Identify which cell holds the provided text, then report its (X, Y) central coordinate. 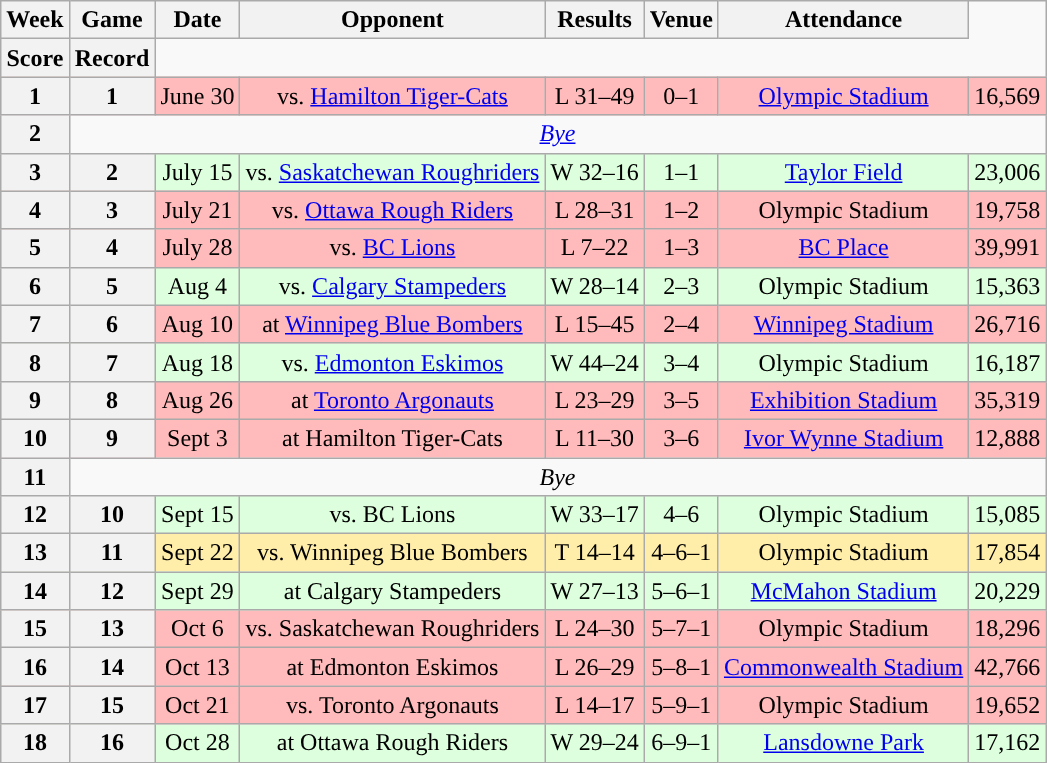
Oct 28 (198, 743)
Aug 26 (198, 400)
W 29–24 (594, 743)
at Edmonton Eskimos (392, 667)
Venue (681, 20)
Aug 4 (198, 286)
4–6–1 (681, 553)
Exhibition Stadium (843, 400)
at Calgary Stampeders (392, 591)
Score (35, 58)
16,569 (1008, 96)
5–9–1 (681, 705)
at Hamilton Tiger-Cats (392, 438)
12,888 (1008, 438)
Lansdowne Park (843, 743)
W 44–24 (594, 362)
L 31–49 (594, 96)
Record (112, 58)
1–1 (681, 172)
3–6 (681, 438)
Ivor Wynne Stadium (843, 438)
23,006 (1008, 172)
L 14–17 (594, 705)
18 (35, 743)
17,162 (1008, 743)
0–1 (681, 96)
Sept 29 (198, 591)
Oct 21 (198, 705)
Aug 18 (198, 362)
L 24–30 (594, 629)
3–5 (681, 400)
W 32–16 (594, 172)
Commonwealth Stadium (843, 667)
McMahon Stadium (843, 591)
T 14–14 (594, 553)
19,758 (1008, 210)
at Toronto Argonauts (392, 400)
L 26–29 (594, 667)
L 11–30 (594, 438)
42,766 (1008, 667)
35,319 (1008, 400)
vs. Winnipeg Blue Bombers (392, 553)
2–4 (681, 324)
vs. Calgary Stampeders (392, 286)
6–9–1 (681, 743)
W 28–14 (594, 286)
W 27–13 (594, 591)
20,229 (1008, 591)
5–8–1 (681, 667)
5–6–1 (681, 591)
vs. Edmonton Eskimos (392, 362)
Taylor Field (843, 172)
L 28–31 (594, 210)
16,187 (1008, 362)
Aug 10 (198, 324)
Sept 3 (198, 438)
L 15–45 (594, 324)
Oct 6 (198, 629)
17 (35, 705)
Attendance (843, 20)
at Ottawa Rough Riders (392, 743)
4–6 (681, 515)
15,085 (1008, 515)
Results (594, 20)
W 33–17 (594, 515)
Sept 15 (198, 515)
5–7–1 (681, 629)
Sept 22 (198, 553)
15,363 (1008, 286)
Game (112, 20)
Winnipeg Stadium (843, 324)
17,854 (1008, 553)
July 15 (198, 172)
Oct 13 (198, 667)
BC Place (843, 248)
L 23–29 (594, 400)
26,716 (1008, 324)
vs. Toronto Argonauts (392, 705)
Opponent (392, 20)
July 28 (198, 248)
2–3 (681, 286)
vs. Ottawa Rough Riders (392, 210)
vs. Hamilton Tiger-Cats (392, 96)
39,991 (1008, 248)
July 21 (198, 210)
18,296 (1008, 629)
3–4 (681, 362)
Week (35, 20)
at Winnipeg Blue Bombers (392, 324)
June 30 (198, 96)
19,652 (1008, 705)
L 7–22 (594, 248)
1–2 (681, 210)
Date (198, 20)
1–3 (681, 248)
